Extract the [X, Y] coordinate from the center of the cell holding the provided text.  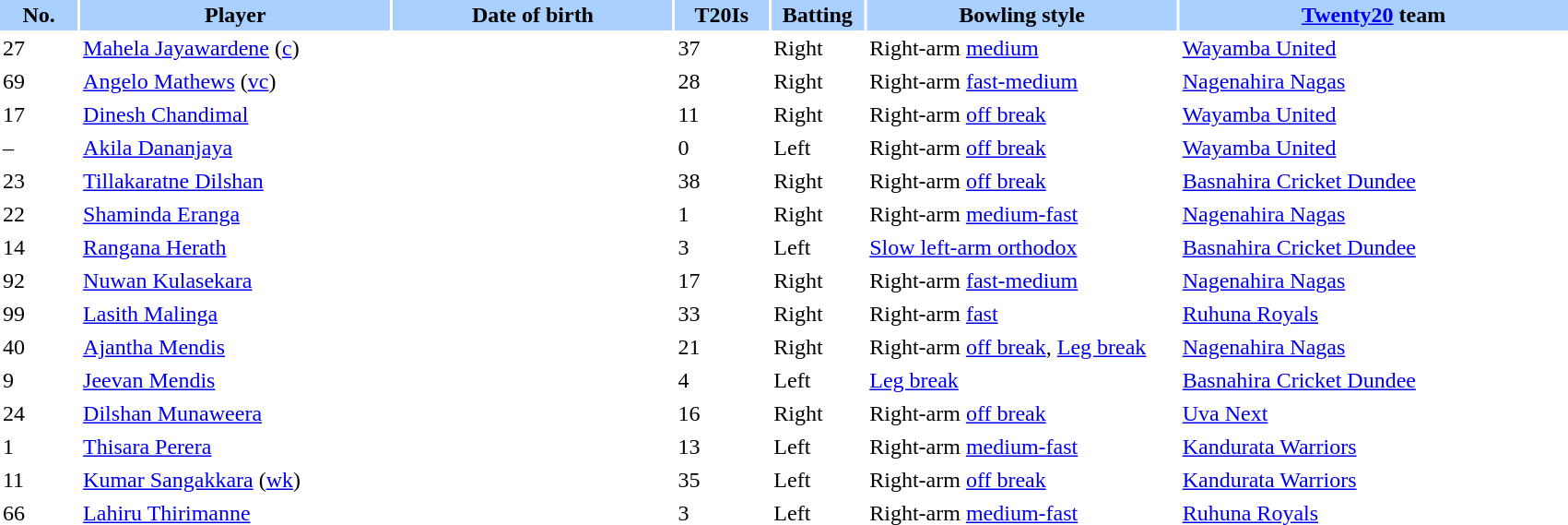
T20Is [721, 15]
Ajantha Mendis [235, 347]
27 [39, 48]
38 [721, 181]
35 [721, 480]
Leg break [1021, 380]
37 [721, 48]
24 [39, 413]
Kumar Sangakkara (wk) [235, 480]
22 [39, 214]
13 [721, 447]
Akila Dananjaya [235, 148]
Dinesh Chandimal [235, 114]
69 [39, 81]
9 [39, 380]
21 [721, 347]
Ruhuna Royals [1373, 314]
92 [39, 280]
Mahela Jayawardene (c) [235, 48]
Right-arm fast [1021, 314]
Shaminda Eranga [235, 214]
4 [721, 380]
Uva Next [1373, 413]
Batting [817, 15]
Slow left-arm orthodox [1021, 247]
16 [721, 413]
No. [39, 15]
Nuwan Kulasekara [235, 280]
Lasith Malinga [235, 314]
28 [721, 81]
33 [721, 314]
40 [39, 347]
99 [39, 314]
Angelo Mathews (vc) [235, 81]
14 [39, 247]
0 [721, 148]
Bowling style [1021, 15]
Date of birth [533, 15]
3 [721, 247]
Twenty20 team [1373, 15]
Player [235, 15]
Right-arm medium [1021, 48]
Thisara Perera [235, 447]
Tillakaratne Dilshan [235, 181]
Dilshan Munaweera [235, 413]
Right-arm off break, Leg break [1021, 347]
23 [39, 181]
Rangana Herath [235, 247]
– [39, 148]
Jeevan Mendis [235, 380]
